Provide the (X, Y) coordinate of the cell's center where the given text is located.  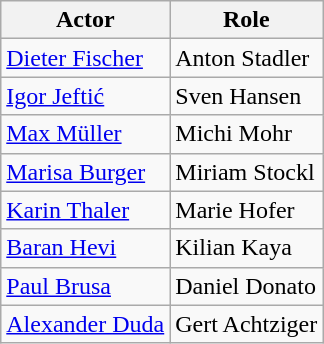
Sven Hansen (246, 96)
Alexander Duda (86, 324)
Marisa Burger (86, 172)
Dieter Fischer (86, 58)
Anton Stadler (246, 58)
Igor Jeftić (86, 96)
Paul Brusa (86, 286)
Michi Mohr (246, 134)
Marie Hofer (246, 210)
Max Müller (86, 134)
Daniel Donato (246, 286)
Actor (86, 20)
Kilian Kaya (246, 248)
Role (246, 20)
Karin Thaler (86, 210)
Gert Achtziger (246, 324)
Miriam Stockl (246, 172)
Baran Hevi (86, 248)
